Return the [X, Y] coordinate for the center point of the cell that contains the specified text.  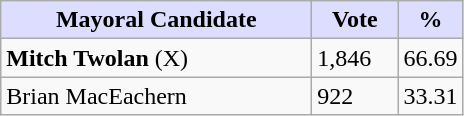
66.69 [430, 58]
922 [355, 96]
Mayoral Candidate [156, 20]
Mitch Twolan (X) [156, 58]
Vote [355, 20]
33.31 [430, 96]
Brian MacEachern [156, 96]
% [430, 20]
1,846 [355, 58]
